Detect which cell encompasses the target text, then output its (X, Y) center coordinate. 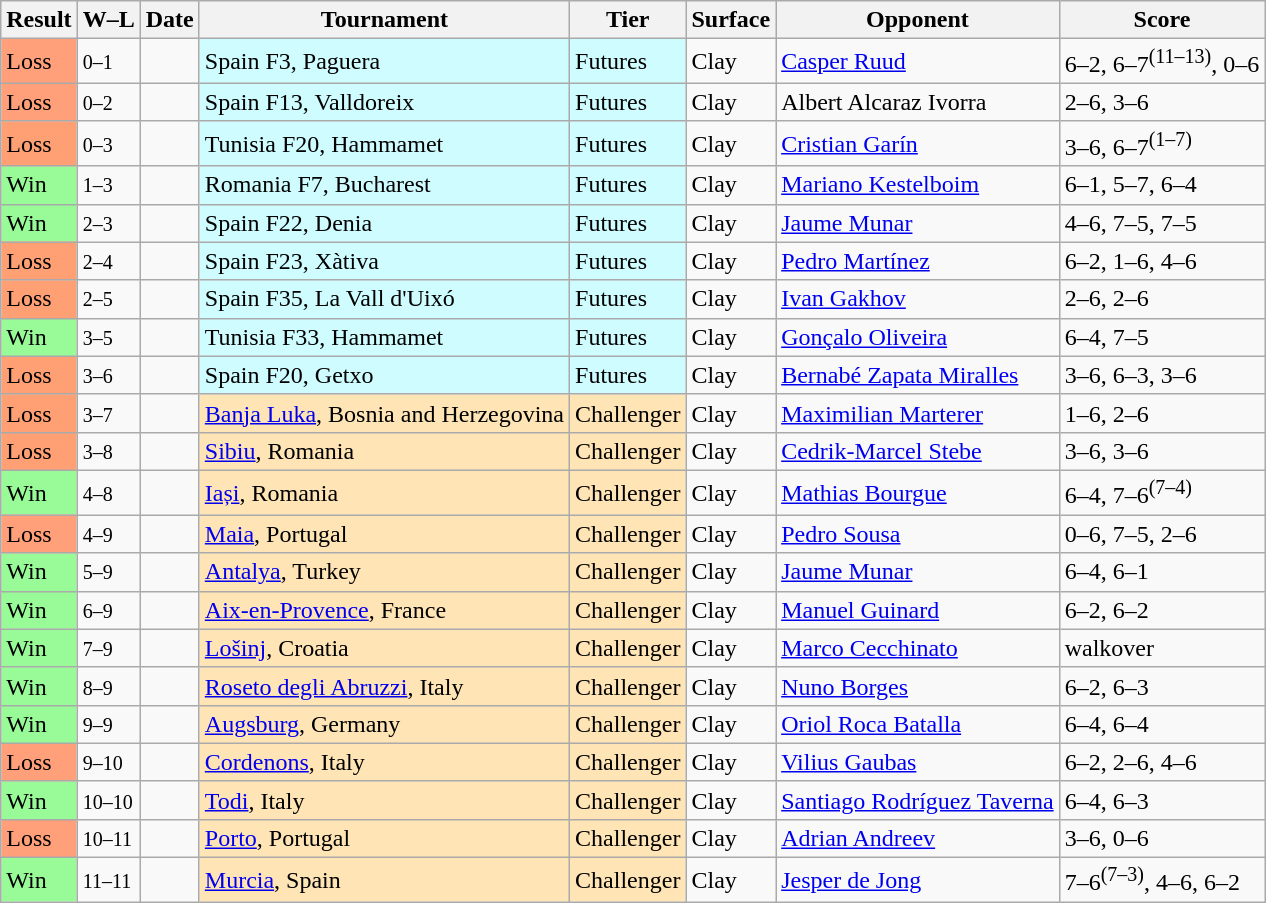
Surface (731, 20)
Spain F13, Valldoreix (384, 102)
Lošinj, Croatia (384, 648)
Bernabé Zapata Miralles (918, 375)
Opponent (918, 20)
6–9 (108, 610)
Sibiu, Romania (384, 451)
Augsburg, Germany (384, 724)
6–4, 6–4 (1162, 724)
walkover (1162, 648)
3–5 (108, 337)
Score (1162, 20)
Santiago Rodríguez Taverna (918, 800)
Tier (628, 20)
Mariano Kestelboim (918, 185)
6–2, 2–6, 4–6 (1162, 762)
1–6, 2–6 (1162, 413)
Spain F22, Denia (384, 223)
0–6, 7–5, 2–6 (1162, 534)
3–7 (108, 413)
7–6(7–3), 4–6, 6–2 (1162, 880)
Cristian Garín (918, 144)
6–4, 7–6(7–4) (1162, 492)
2–3 (108, 223)
Antalya, Turkey (384, 572)
6–2, 6–7(11–13), 0–6 (1162, 62)
10–10 (108, 800)
6–2, 6–2 (1162, 610)
Romania F7, Bucharest (384, 185)
Casper Ruud (918, 62)
9–9 (108, 724)
Ivan Gakhov (918, 299)
Tunisia F33, Hammamet (384, 337)
3–6, 6–3, 3–6 (1162, 375)
6–4, 6–1 (1162, 572)
6–1, 5–7, 6–4 (1162, 185)
0–1 (108, 62)
Result (39, 20)
W–L (108, 20)
Jesper de Jong (918, 880)
Date (170, 20)
Pedro Sousa (918, 534)
2–6, 3–6 (1162, 102)
Aix-en-Provence, France (384, 610)
0–3 (108, 144)
Nuno Borges (918, 686)
2–5 (108, 299)
10–11 (108, 839)
Spain F35, La Vall d'Uixó (384, 299)
7–9 (108, 648)
3–6, 0–6 (1162, 839)
Iași, Romania (384, 492)
1–3 (108, 185)
Marco Cecchinato (918, 648)
Porto, Portugal (384, 839)
5–9 (108, 572)
Vilius Gaubas (918, 762)
Cordenons, Italy (384, 762)
4–6, 7–5, 7–5 (1162, 223)
6–4, 7–5 (1162, 337)
3–6, 3–6 (1162, 451)
4–8 (108, 492)
Adrian Andreev (918, 839)
Maia, Portugal (384, 534)
2–4 (108, 261)
Tunisia F20, Hammamet (384, 144)
Spain F23, Xàtiva (384, 261)
6–4, 6–3 (1162, 800)
11–11 (108, 880)
Mathias Bourgue (918, 492)
6–2, 6–3 (1162, 686)
Gonçalo Oliveira (918, 337)
4–9 (108, 534)
Albert Alcaraz Ivorra (918, 102)
3–6 (108, 375)
6–2, 1–6, 4–6 (1162, 261)
Maximilian Marterer (918, 413)
Roseto degli Abruzzi, Italy (384, 686)
Banja Luka, Bosnia and Herzegovina (384, 413)
Todi, Italy (384, 800)
Oriol Roca Batalla (918, 724)
Tournament (384, 20)
3–6, 6–7(1–7) (1162, 144)
Manuel Guinard (918, 610)
Spain F20, Getxo (384, 375)
Cedrik-Marcel Stebe (918, 451)
8–9 (108, 686)
Murcia, Spain (384, 880)
Pedro Martínez (918, 261)
2–6, 2–6 (1162, 299)
9–10 (108, 762)
3–8 (108, 451)
Spain F3, Paguera (384, 62)
0–2 (108, 102)
